Identify which cell holds the provided text, then report its [x, y] central coordinate. 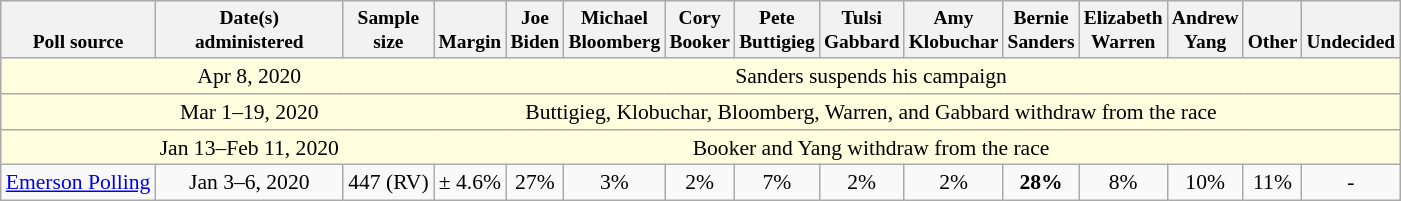
Mar 1–19, 2020 [249, 112]
28% [1041, 183]
- [1351, 183]
8% [1123, 183]
Jan 13–Feb 11, 2020 [249, 148]
Buttigieg, Klobuchar, Bloomberg, Warren, and Gabbard withdraw from the race [872, 112]
AndrewYang [1205, 30]
11% [1272, 183]
TulsiGabbard [862, 30]
CoryBooker [700, 30]
Undecided [1351, 30]
Date(s)administered [249, 30]
BernieSanders [1041, 30]
447 (RV) [388, 183]
AmyKlobuchar [954, 30]
Emerson Polling [78, 183]
Margin [470, 30]
Sanders suspends his campaign [872, 76]
ElizabethWarren [1123, 30]
Booker and Yang withdraw from the race [872, 148]
Poll source [78, 30]
PeteButtigieg [778, 30]
MichaelBloomberg [614, 30]
10% [1205, 183]
7% [778, 183]
3% [614, 183]
Jan 3–6, 2020 [249, 183]
Samplesize [388, 30]
27% [535, 183]
JoeBiden [535, 30]
Apr 8, 2020 [249, 76]
Other [1272, 30]
± 4.6% [470, 183]
